Detect which cell encompasses the target text, then output its [x, y] center coordinate. 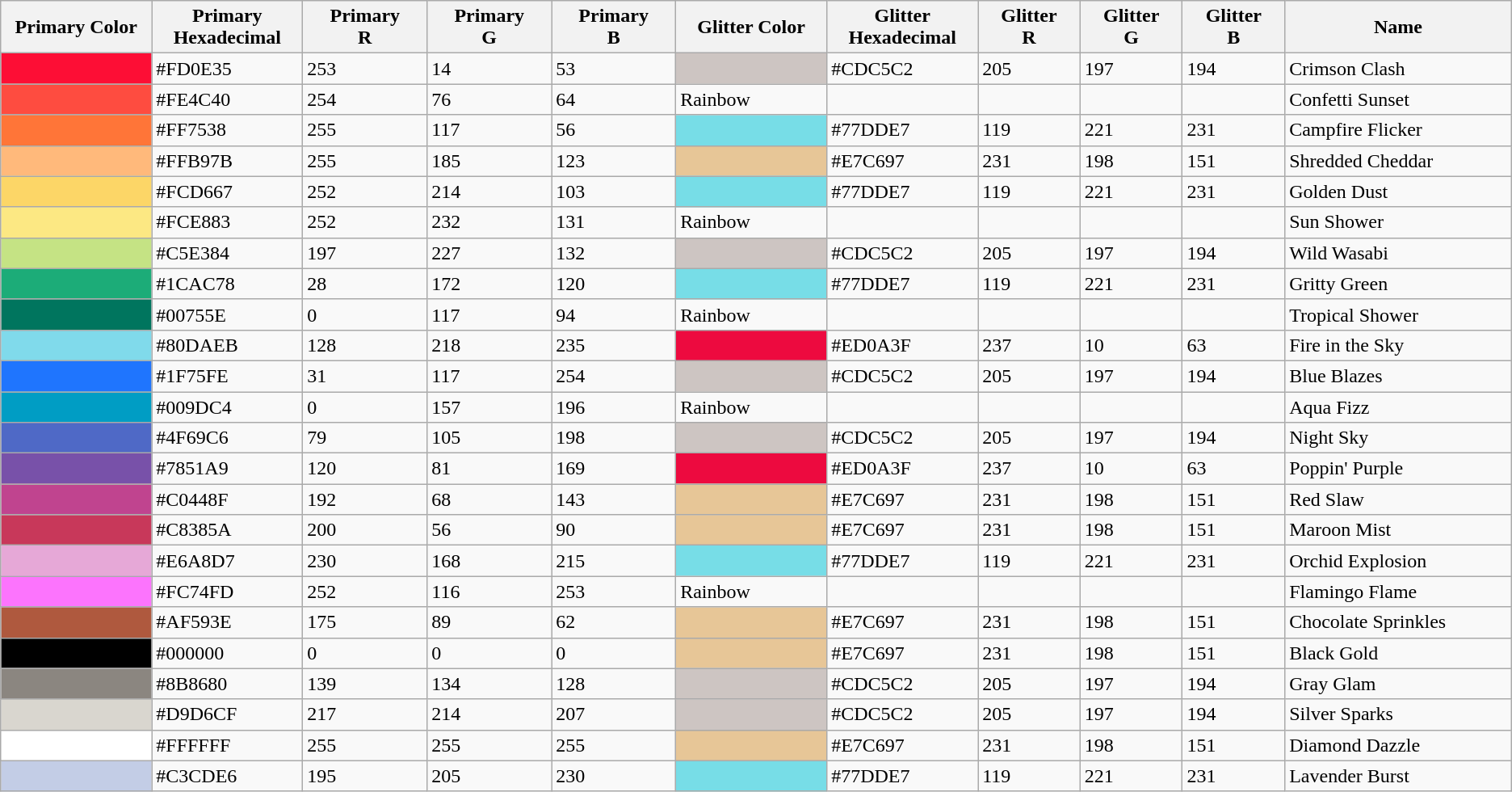
Lavender Burst [1399, 776]
#FD0E35 [228, 69]
76 [489, 99]
131 [614, 222]
217 [365, 714]
Glitter R [1029, 27]
105 [489, 438]
Poppin' Purple [1399, 469]
169 [614, 469]
62 [614, 622]
PrimaryR [365, 27]
175 [365, 622]
207 [614, 714]
Golden Dust [1399, 192]
Orchid Explosion [1399, 561]
#00755E [228, 314]
89 [489, 622]
235 [614, 345]
Sun Shower [1399, 222]
132 [614, 253]
#1F75FE [228, 376]
Red Slaw [1399, 499]
#1CAC78 [228, 284]
#C8385A [228, 530]
#C5E384 [228, 253]
Diamond Dazzle [1399, 745]
157 [489, 407]
#FCD667 [228, 192]
81 [489, 469]
Black Gold [1399, 653]
#E6A8D7 [228, 561]
218 [489, 345]
#D9D6CF [228, 714]
28 [365, 284]
#4F69C6 [228, 438]
134 [489, 684]
168 [489, 561]
PrimaryG [489, 27]
#000000 [228, 653]
172 [489, 284]
90 [614, 530]
192 [365, 499]
#80DAEB [228, 345]
53 [614, 69]
Campfire Flicker [1399, 130]
Flamingo Flame [1399, 592]
Wild Wasabi [1399, 253]
#FC74FD [228, 592]
Night Sky [1399, 438]
185 [489, 161]
#C0448F [228, 499]
#C3CDE6 [228, 776]
215 [614, 561]
Glitter G [1131, 27]
31 [365, 376]
GlitterB [1234, 27]
68 [489, 499]
Aqua Fizz [1399, 407]
103 [614, 192]
#FFFFFF [228, 745]
14 [489, 69]
Confetti Sunset [1399, 99]
Silver Sparks [1399, 714]
232 [489, 222]
Gritty Green [1399, 284]
Maroon Mist [1399, 530]
123 [614, 161]
79 [365, 438]
#AF593E [228, 622]
Name [1399, 27]
Chocolate Sprinkles [1399, 622]
195 [365, 776]
#FCE883 [228, 222]
Fire in the Sky [1399, 345]
94 [614, 314]
Tropical Shower [1399, 314]
Primary Color [76, 27]
Glitter Color [751, 27]
64 [614, 99]
#FF7538 [228, 130]
#FE4C40 [228, 99]
143 [614, 499]
PrimaryB [614, 27]
Primary Hexadecimal [228, 27]
200 [365, 530]
139 [365, 684]
227 [489, 253]
#7851A9 [228, 469]
#FFB97B [228, 161]
Glitter Hexadecimal [903, 27]
#009DC4 [228, 407]
116 [489, 592]
Gray Glam [1399, 684]
Crimson Clash [1399, 69]
196 [614, 407]
#8B8680 [228, 684]
Blue Blazes [1399, 376]
Shredded Cheddar [1399, 161]
